Determine the [x, y] coordinate at the center of the cell enclosing the given text.  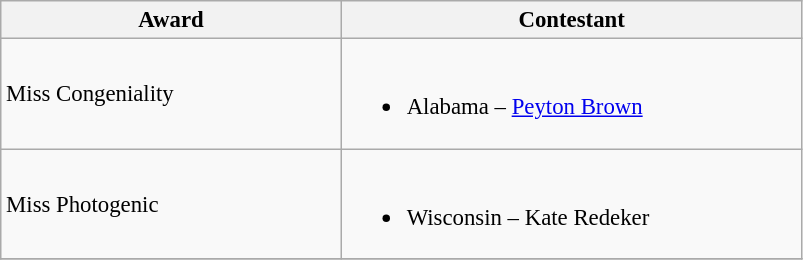
Award [172, 20]
Contestant [572, 20]
Alabama – Peyton Brown [572, 94]
Wisconsin – Kate Redeker [572, 204]
Miss Congeniality [172, 94]
Miss Photogenic [172, 204]
